Provide the (x, y) coordinate of the cell's center where the given text is located.  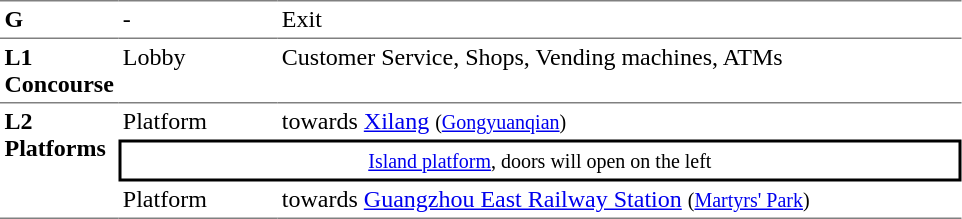
Platform (198, 122)
G (59, 19)
towards Xilang (Gongyuanqian) (619, 122)
Exit (619, 19)
Lobby (198, 71)
L1Concourse (59, 71)
Customer Service, Shops, Vending machines, ATMs (619, 71)
- (198, 19)
Island platform, doors will open on the left (540, 161)
